Return (x, y) of the center of cell containing provided text 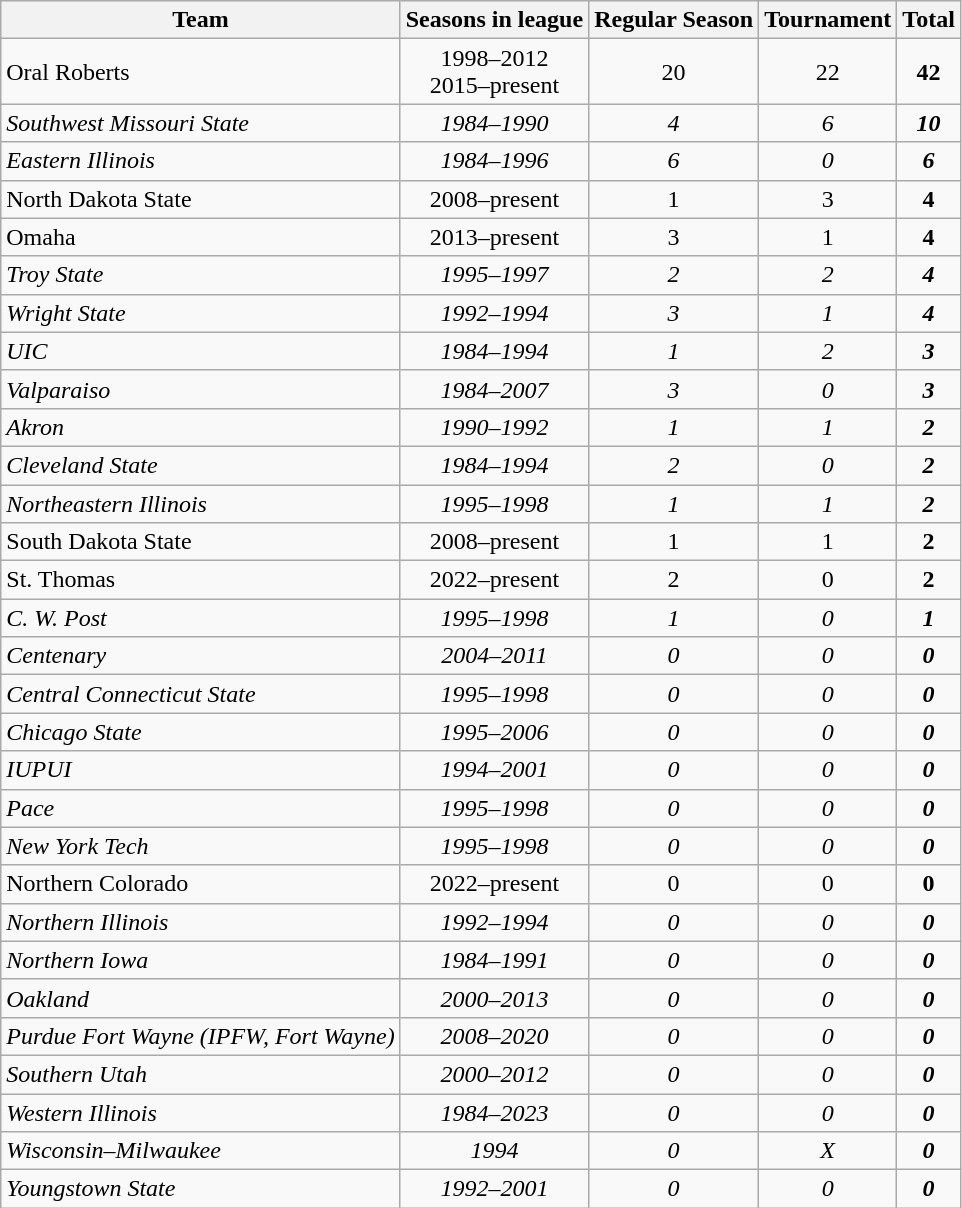
Southwest Missouri State (200, 123)
Oakland (200, 998)
1990–1992 (494, 427)
X (828, 1151)
Southern Utah (200, 1074)
Tournament (828, 20)
Purdue Fort Wayne (IPFW, Fort Wayne) (200, 1036)
New York Tech (200, 846)
1984–1991 (494, 960)
20 (674, 72)
Oral Roberts (200, 72)
Chicago State (200, 732)
Seasons in league (494, 20)
Central Connecticut State (200, 694)
St. Thomas (200, 580)
Pace (200, 808)
1995–1997 (494, 275)
North Dakota State (200, 199)
1998–20122015–present (494, 72)
10 (929, 123)
1984–2023 (494, 1113)
Northeastern Illinois (200, 503)
Wisconsin–Milwaukee (200, 1151)
Team (200, 20)
Wright State (200, 313)
22 (828, 72)
Total (929, 20)
1994–2001 (494, 770)
South Dakota State (200, 542)
IUPUI (200, 770)
Regular Season (674, 20)
Centenary (200, 656)
1995–2006 (494, 732)
Omaha (200, 237)
2000–2012 (494, 1074)
Western Illinois (200, 1113)
2004–2011 (494, 656)
Northern Illinois (200, 922)
Troy State (200, 275)
Youngstown State (200, 1189)
2000–2013 (494, 998)
Northern Iowa (200, 960)
1994 (494, 1151)
Northern Colorado (200, 884)
2008–2020 (494, 1036)
42 (929, 72)
Akron (200, 427)
2013–present (494, 237)
C. W. Post (200, 618)
1992–2001 (494, 1189)
UIC (200, 351)
Cleveland State (200, 465)
1984–2007 (494, 389)
1984–1990 (494, 123)
Eastern Illinois (200, 161)
1984–1996 (494, 161)
Valparaiso (200, 389)
